Find where the given text appears and provide that cell's center as (X, Y) coordinate. 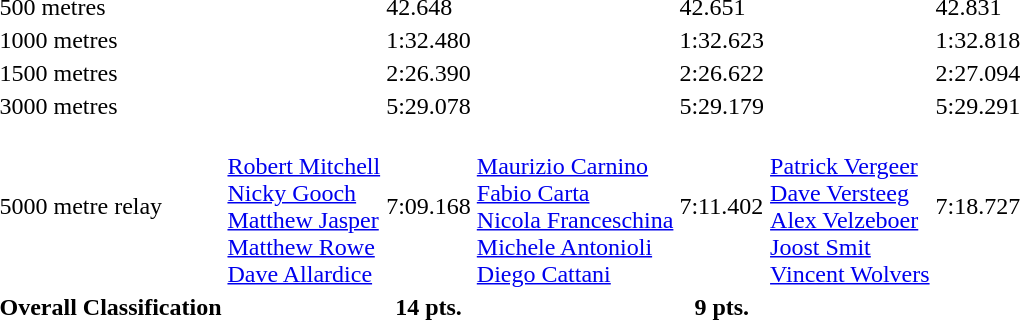
Robert MitchellNicky GoochMatthew JasperMatthew RoweDave Allardice (304, 206)
Patrick VergeerDave VersteegAlex VelzeboerJoost SmitVincent Wolvers (850, 206)
2:26.622 (722, 73)
5:29.078 (429, 106)
7:09.168 (429, 206)
5:29.179 (722, 106)
2:26.390 (429, 73)
1:32.623 (722, 40)
Maurizio CarninoFabio CartaNicola FranceschinaMichele AntonioliDiego Cattani (575, 206)
7:11.402 (722, 206)
1:32.480 (429, 40)
